Locate the cell with the specified text and output its [x, y] center coordinate. 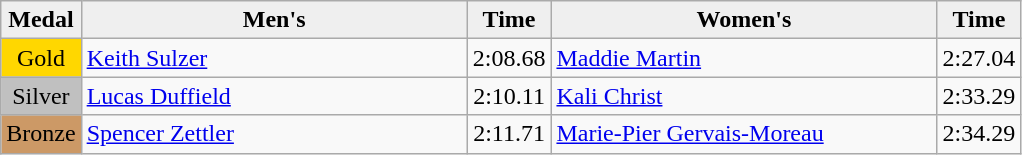
2:11.71 [509, 134]
2:27.04 [979, 58]
Spencer Zettler [274, 134]
2:33.29 [979, 96]
2:34.29 [979, 134]
Marie-Pier Gervais-Moreau [744, 134]
Lucas Duffield [274, 96]
2:08.68 [509, 58]
Men's [274, 20]
Women's [744, 20]
Maddie Martin [744, 58]
Silver [41, 96]
Gold [41, 58]
2:10.11 [509, 96]
Medal [41, 20]
Keith Sulzer [274, 58]
Kali Christ [744, 96]
Bronze [41, 134]
